Scan for the cell matching the given text and deliver its [X, Y] coordinate at center. 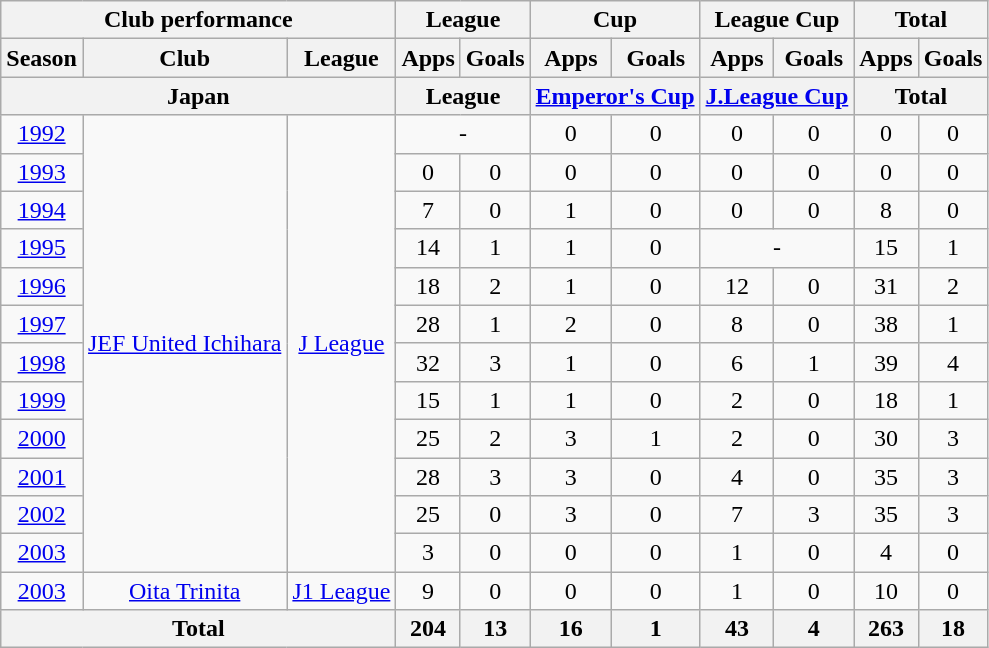
J1 League [342, 591]
1994 [42, 210]
League Cup [777, 20]
31 [886, 286]
Club [184, 58]
16 [571, 629]
204 [428, 629]
6 [737, 362]
9 [428, 591]
2002 [42, 515]
13 [495, 629]
1998 [42, 362]
Oita Trinita [184, 591]
1999 [42, 400]
J.League Cup [777, 96]
12 [737, 286]
1996 [42, 286]
1995 [42, 248]
J League [342, 344]
32 [428, 362]
10 [886, 591]
JEF United Ichihara [184, 344]
Cup [615, 20]
Club performance [198, 20]
43 [737, 629]
38 [886, 324]
39 [886, 362]
Season [42, 58]
30 [886, 438]
2001 [42, 477]
1992 [42, 134]
Emperor's Cup [615, 96]
1993 [42, 172]
2000 [42, 438]
Japan [198, 96]
1997 [42, 324]
263 [886, 629]
14 [428, 248]
